Find where the given text appears and provide that cell's center as (x, y) coordinate. 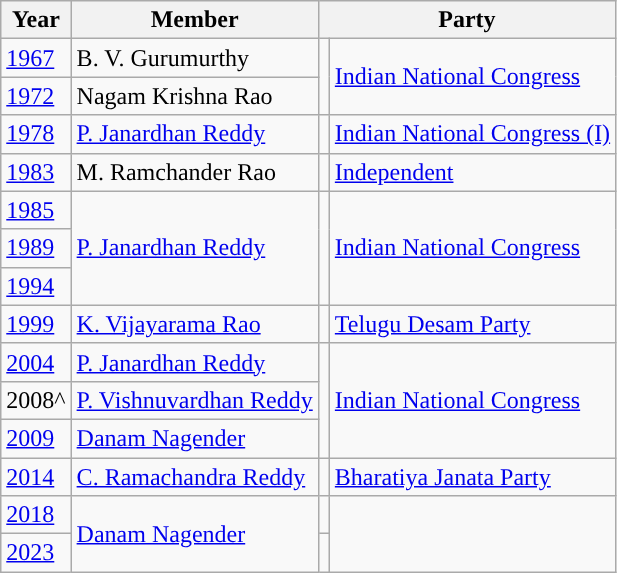
Indian National Congress (I) (472, 134)
1985 (36, 210)
2008^ (36, 400)
1967 (36, 58)
K. Vijayarama Rao (194, 324)
P. Vishnuvardhan Reddy (194, 400)
2004 (36, 362)
M. Ramchander Rao (194, 172)
Telugu Desam Party (472, 324)
Nagam Krishna Rao (194, 96)
Bharatiya Janata Party (472, 477)
2023 (36, 553)
1989 (36, 248)
Party (466, 20)
B. V. Gurumurthy (194, 58)
C. Ramachandra Reddy (194, 477)
1999 (36, 324)
1994 (36, 286)
2009 (36, 438)
Year (36, 20)
1972 (36, 96)
2018 (36, 515)
2014 (36, 477)
1983 (36, 172)
Independent (472, 172)
1978 (36, 134)
Member (194, 20)
